Return (x, y) of the center of cell containing provided text 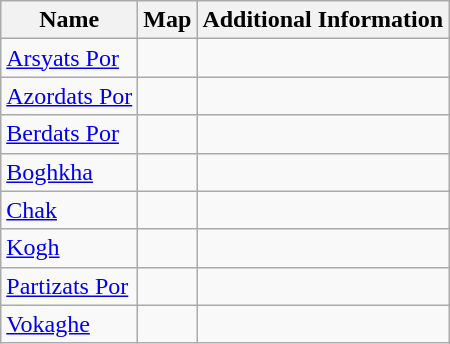
Arsyats Por (70, 58)
Additional Information (323, 20)
Partizats Por (70, 286)
Boghkha (70, 172)
Name (70, 20)
Chak (70, 210)
Vokaghe (70, 324)
Azordats Por (70, 96)
Map (168, 20)
Berdats Por (70, 134)
Kogh (70, 248)
